Provide the (X, Y) coordinate of the cell's center where the given text is located.  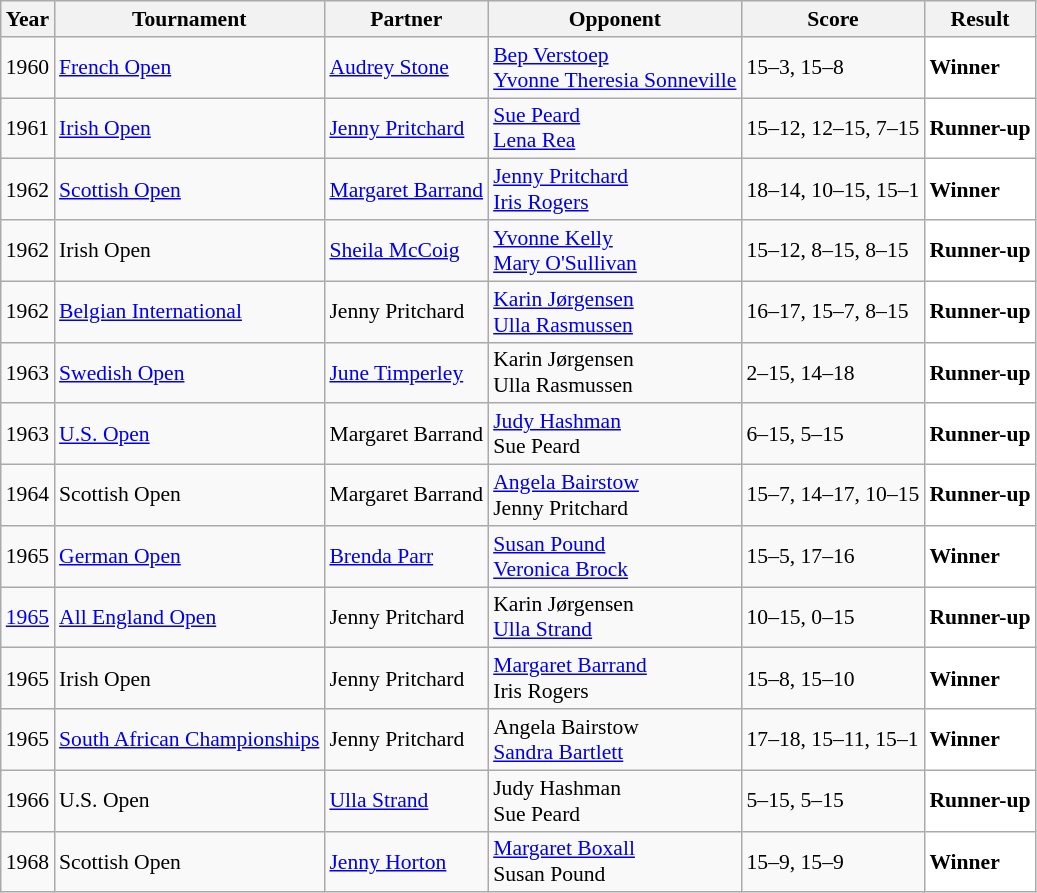
Score (834, 19)
1961 (28, 128)
Tournament (189, 19)
Margaret Boxall Susan Pound (614, 862)
Jenny Pritchard Iris Rogers (614, 190)
1960 (28, 68)
German Open (189, 556)
15–7, 14–17, 10–15 (834, 496)
Ulla Strand (406, 800)
Brenda Parr (406, 556)
Swedish Open (189, 372)
Year (28, 19)
17–18, 15–11, 15–1 (834, 740)
15–12, 8–15, 8–15 (834, 250)
Partner (406, 19)
1968 (28, 862)
Audrey Stone (406, 68)
Sue Peard Lena Rea (614, 128)
1966 (28, 800)
Result (980, 19)
Jenny Horton (406, 862)
Opponent (614, 19)
2–15, 14–18 (834, 372)
Susan Pound Veronica Brock (614, 556)
15–9, 15–9 (834, 862)
15–12, 12–15, 7–15 (834, 128)
15–3, 15–8 (834, 68)
1964 (28, 496)
10–15, 0–15 (834, 618)
15–5, 17–16 (834, 556)
16–17, 15–7, 8–15 (834, 312)
Angela Bairstow Jenny Pritchard (614, 496)
5–15, 5–15 (834, 800)
Sheila McCoig (406, 250)
Yvonne Kelly Mary O'Sullivan (614, 250)
15–8, 15–10 (834, 678)
Belgian International (189, 312)
Angela Bairstow Sandra Bartlett (614, 740)
Bep Verstoep Yvonne Theresia Sonneville (614, 68)
18–14, 10–15, 15–1 (834, 190)
French Open (189, 68)
6–15, 5–15 (834, 434)
All England Open (189, 618)
South African Championships (189, 740)
Karin Jørgensen Ulla Strand (614, 618)
Margaret Barrand Iris Rogers (614, 678)
June Timperley (406, 372)
